Return [x, y] of the center of cell containing provided text 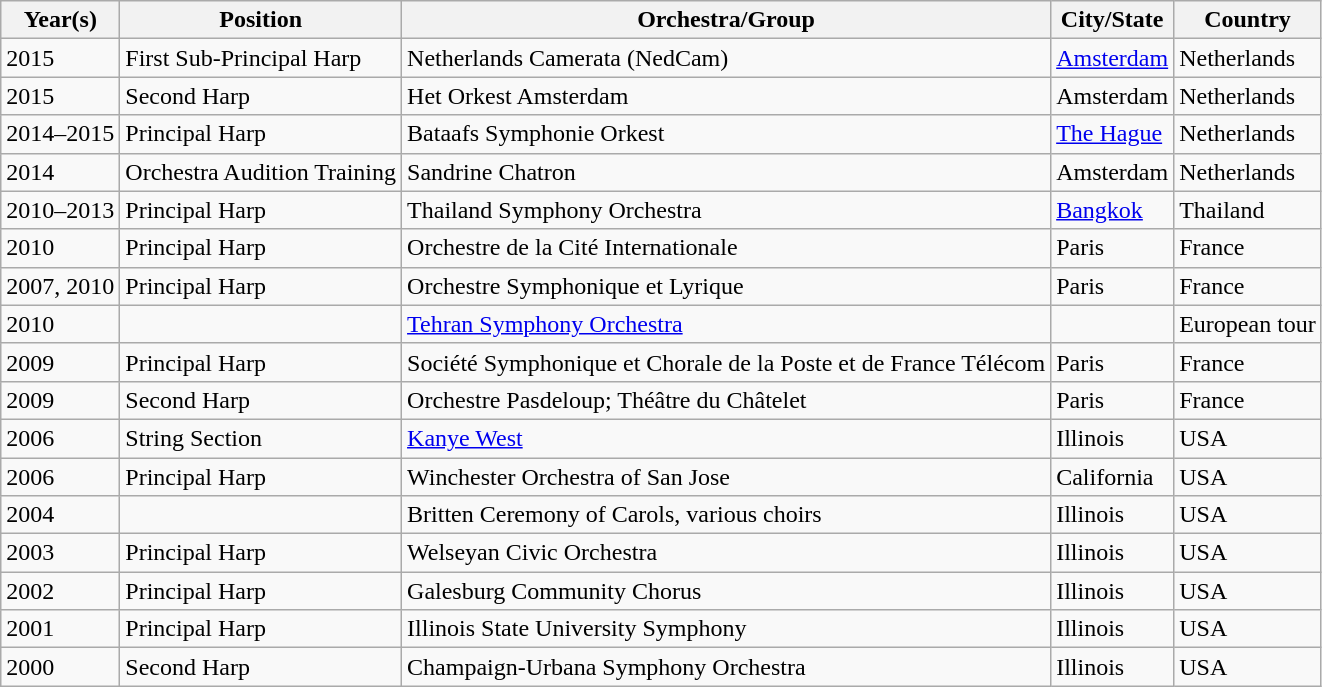
Orchestra Audition Training [261, 172]
Tehran Symphony Orchestra [726, 324]
Illinois State University Symphony [726, 629]
Galesburg Community Chorus [726, 591]
Position [261, 20]
Het Orkest Amsterdam [726, 96]
2003 [60, 553]
Orchestra/Group [726, 20]
California [1112, 477]
Netherlands Camerata (NedCam) [726, 58]
Winchester Orchestra of San Jose [726, 477]
2010–2013 [60, 210]
Welseyan Civic Orchestra [726, 553]
2001 [60, 629]
Thailand [1248, 210]
Country [1248, 20]
Champaign-Urbana Symphony Orchestra [726, 667]
2007, 2010 [60, 286]
Thailand Symphony Orchestra [726, 210]
Orchestre Pasdeloup; Théâtre du Châtelet [726, 400]
Orchestre Symphonique et Lyrique [726, 286]
2014 [60, 172]
Société Symphonique et Chorale de la Poste et de France Télécom [726, 362]
European tour [1248, 324]
Sandrine Chatron [726, 172]
2000 [60, 667]
City/State [1112, 20]
Bangkok [1112, 210]
Kanye West [726, 438]
Bataafs Symphonie Orkest [726, 134]
First Sub-Principal Harp [261, 58]
The Hague [1112, 134]
String Section [261, 438]
2002 [60, 591]
2004 [60, 515]
Year(s) [60, 20]
Britten Ceremony of Carols, various choirs [726, 515]
Orchestre de la Cité Internationale [726, 248]
2014–2015 [60, 134]
